Provide the [x, y] coordinate of the cell's center where the given text is located.  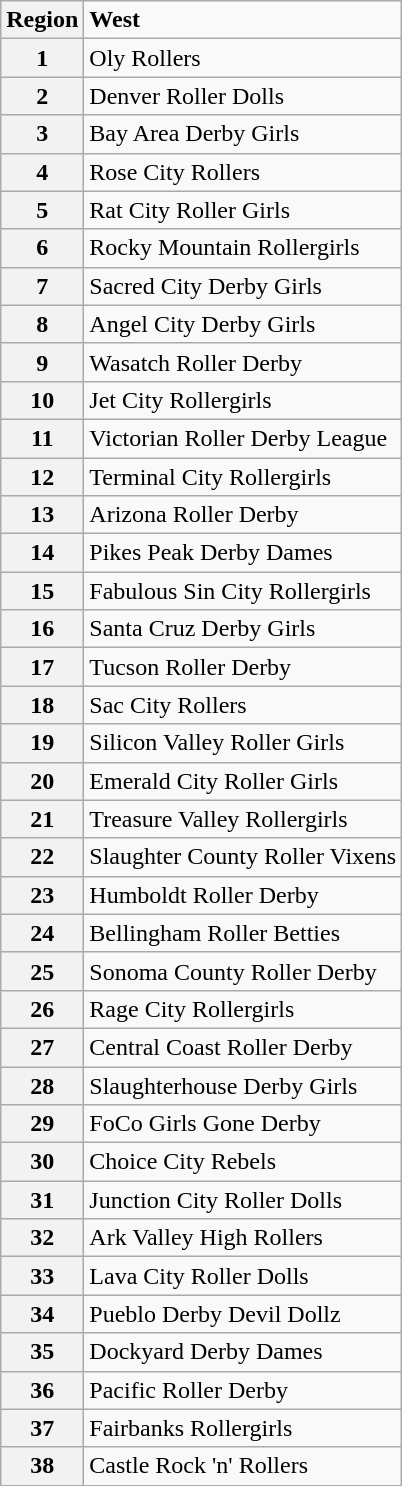
27 [42, 1047]
Ark Valley High Rollers [243, 1238]
Silicon Valley Roller Girls [243, 743]
29 [42, 1124]
Fabulous Sin City Rollergirls [243, 591]
1 [42, 58]
Region [42, 20]
33 [42, 1276]
36 [42, 1390]
26 [42, 1009]
Rage City Rollergirls [243, 1009]
Victorian Roller Derby League [243, 438]
15 [42, 591]
Bellingham Roller Betties [243, 933]
13 [42, 515]
Sonoma County Roller Derby [243, 971]
Slaughterhouse Derby Girls [243, 1085]
18 [42, 705]
2 [42, 96]
Rocky Mountain Rollergirls [243, 248]
West [243, 20]
Fairbanks Rollergirls [243, 1428]
Central Coast Roller Derby [243, 1047]
9 [42, 362]
20 [42, 781]
Angel City Derby Girls [243, 324]
Pueblo Derby Devil Dollz [243, 1314]
Oly Rollers [243, 58]
25 [42, 971]
24 [42, 933]
FoCo Girls Gone Derby [243, 1124]
35 [42, 1352]
16 [42, 629]
Dockyard Derby Dames [243, 1352]
28 [42, 1085]
21 [42, 819]
30 [42, 1162]
Slaughter County Roller Vixens [243, 857]
Rose City Rollers [243, 172]
Wasatch Roller Derby [243, 362]
Rat City Roller Girls [243, 210]
Denver Roller Dolls [243, 96]
8 [42, 324]
Castle Rock 'n' Rollers [243, 1466]
Arizona Roller Derby [243, 515]
4 [42, 172]
12 [42, 477]
Emerald City Roller Girls [243, 781]
34 [42, 1314]
17 [42, 667]
Terminal City Rollergirls [243, 477]
19 [42, 743]
Santa Cruz Derby Girls [243, 629]
Sac City Rollers [243, 705]
6 [42, 248]
11 [42, 438]
Pikes Peak Derby Dames [243, 553]
22 [42, 857]
7 [42, 286]
Jet City Rollergirls [243, 400]
Lava City Roller Dolls [243, 1276]
Junction City Roller Dolls [243, 1200]
Tucson Roller Derby [243, 667]
Sacred City Derby Girls [243, 286]
32 [42, 1238]
Humboldt Roller Derby [243, 895]
Pacific Roller Derby [243, 1390]
10 [42, 400]
Treasure Valley Rollergirls [243, 819]
Choice City Rebels [243, 1162]
38 [42, 1466]
37 [42, 1428]
5 [42, 210]
3 [42, 134]
31 [42, 1200]
Bay Area Derby Girls [243, 134]
23 [42, 895]
14 [42, 553]
